Pinpoint the cell where the given text exists, returning its [x, y] midpoint coordinate. 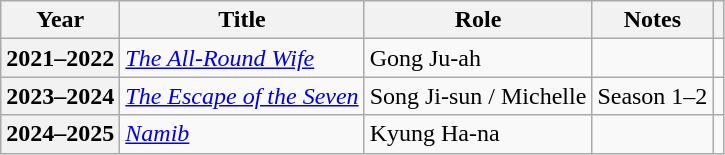
Gong Ju-ah [478, 58]
Role [478, 20]
2023–2024 [60, 96]
Song Ji-sun / Michelle [478, 96]
Notes [652, 20]
Title [242, 20]
The Escape of the Seven [242, 96]
The All-Round Wife [242, 58]
Season 1–2 [652, 96]
2024–2025 [60, 134]
Year [60, 20]
Namib [242, 134]
Kyung Ha-na [478, 134]
2021–2022 [60, 58]
